Return (x, y) of the center of cell containing provided text 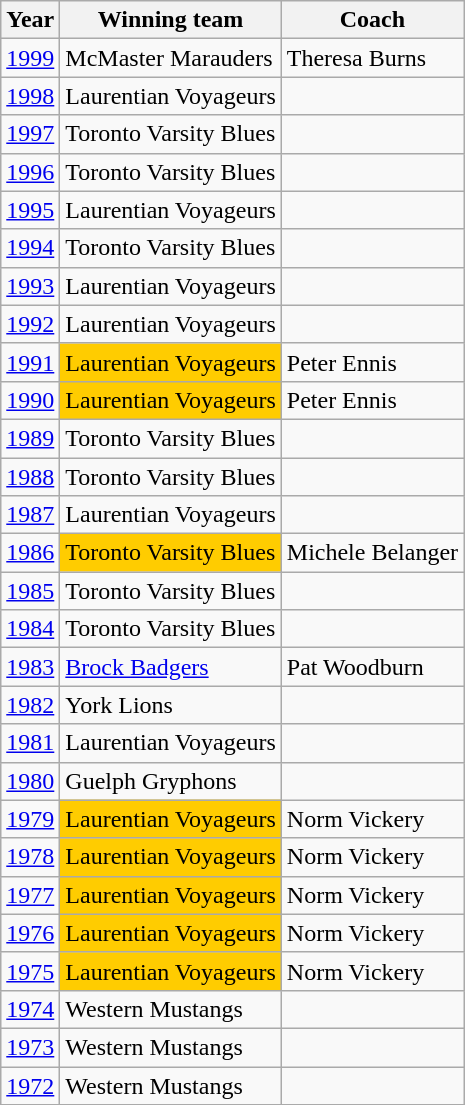
1973 (30, 1047)
1986 (30, 553)
1995 (30, 210)
1975 (30, 971)
Year (30, 20)
Pat Woodburn (372, 667)
1991 (30, 362)
1984 (30, 629)
1989 (30, 438)
York Lions (170, 705)
Coach (372, 20)
1997 (30, 134)
1992 (30, 324)
1978 (30, 857)
1999 (30, 58)
1972 (30, 1085)
Guelph Gryphons (170, 781)
Brock Badgers (170, 667)
1979 (30, 819)
Winning team (170, 20)
1977 (30, 895)
1983 (30, 667)
McMaster Marauders (170, 58)
1982 (30, 705)
1976 (30, 933)
1993 (30, 286)
1994 (30, 248)
1985 (30, 591)
1998 (30, 96)
1990 (30, 400)
1981 (30, 743)
Theresa Burns (372, 58)
1996 (30, 172)
Michele Belanger (372, 553)
1980 (30, 781)
1974 (30, 1009)
1988 (30, 477)
1987 (30, 515)
